Provide the [x, y] coordinate of the cell's center where the given text is located.  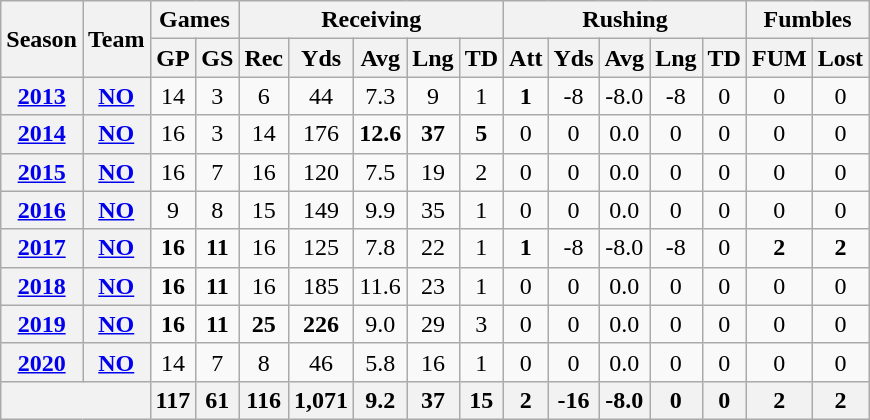
Receiving [372, 20]
5.8 [380, 362]
61 [218, 400]
GS [218, 58]
2017 [42, 248]
149 [322, 210]
2013 [42, 96]
29 [433, 324]
46 [322, 362]
2016 [42, 210]
2020 [42, 362]
226 [322, 324]
35 [433, 210]
176 [322, 134]
FUM [779, 58]
7.8 [380, 248]
117 [173, 400]
185 [322, 286]
2018 [42, 286]
Lost [840, 58]
7.3 [380, 96]
5 [481, 134]
Games [194, 20]
2015 [42, 172]
-16 [574, 400]
9.0 [380, 324]
22 [433, 248]
120 [322, 172]
Rushing [626, 20]
1,071 [322, 400]
GP [173, 58]
Fumbles [807, 20]
9.2 [380, 400]
116 [264, 400]
2019 [42, 324]
19 [433, 172]
9.9 [380, 210]
25 [264, 324]
23 [433, 286]
Team [116, 39]
44 [322, 96]
Season [42, 39]
6 [264, 96]
Att [526, 58]
2014 [42, 134]
12.6 [380, 134]
7.5 [380, 172]
Rec [264, 58]
11.6 [380, 286]
125 [322, 248]
